Find where the given text appears and provide that cell's center as [x, y] coordinate. 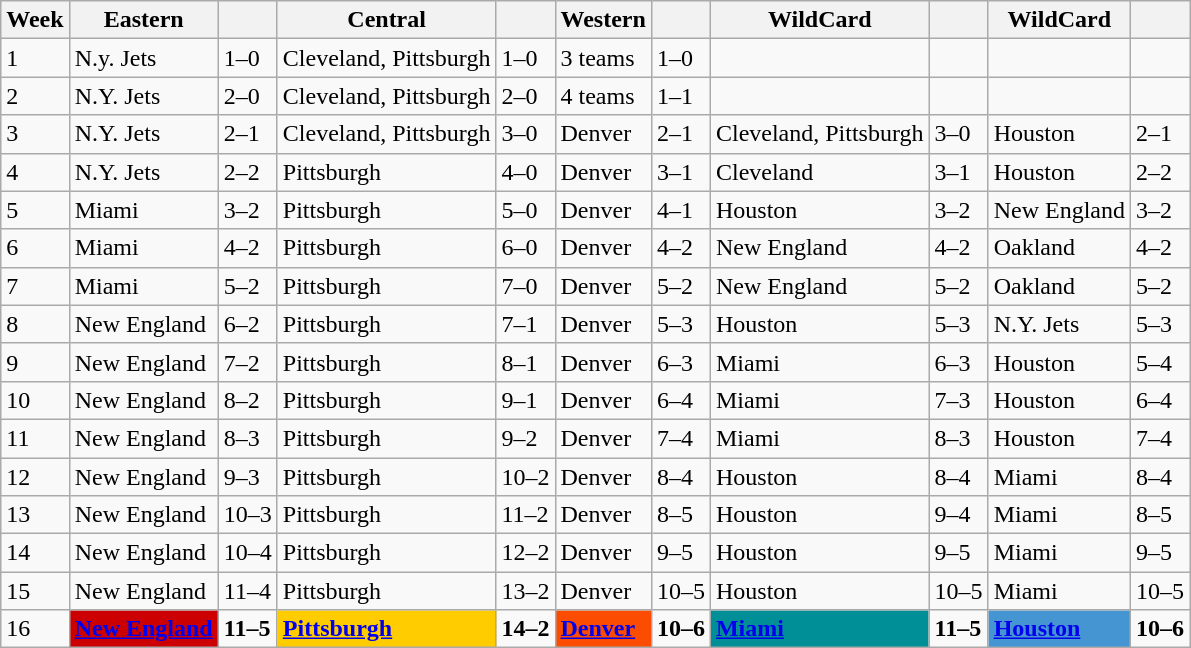
14–2 [526, 629]
8 [35, 324]
9–4 [958, 515]
12–2 [526, 553]
3 [35, 134]
4–1 [680, 210]
4 [35, 172]
10–4 [248, 553]
10–2 [526, 477]
5–4 [1160, 362]
4–0 [526, 172]
Central [386, 20]
7–1 [526, 324]
N.y. Jets [144, 58]
7–2 [248, 362]
15 [35, 591]
1–1 [680, 96]
11 [35, 438]
13 [35, 515]
4 teams [603, 96]
Eastern [144, 20]
5 [35, 210]
9–2 [526, 438]
11–4 [248, 591]
8–2 [248, 400]
5–0 [526, 210]
3 teams [603, 58]
7–3 [958, 400]
9 [35, 362]
10–3 [248, 515]
Week [35, 20]
10 [35, 400]
6–2 [248, 324]
7 [35, 286]
Cleveland [820, 172]
7–0 [526, 286]
2 [35, 96]
13–2 [526, 591]
6 [35, 248]
16 [35, 629]
12 [35, 477]
1 [35, 58]
Western [603, 20]
9–1 [526, 400]
6–0 [526, 248]
14 [35, 553]
8–1 [526, 362]
9–3 [248, 477]
11–2 [526, 515]
